Scan for the cell matching the given text and deliver its [X, Y] coordinate at center. 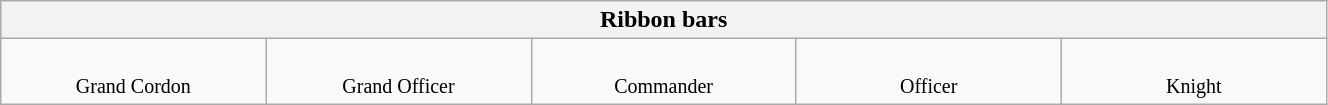
Grand Cordon [134, 72]
Officer [928, 72]
Ribbon bars [664, 20]
Commander [664, 72]
Knight [1194, 72]
Grand Officer [398, 72]
